Locate the cell with the specified text and output its [X, Y] center coordinate. 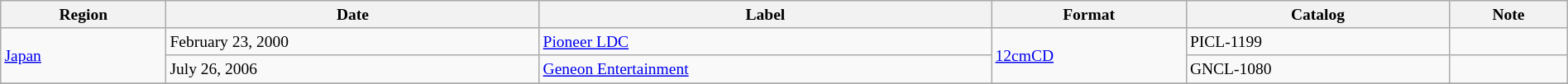
Format [1088, 15]
GNCL-1080 [1317, 69]
Geneon Entertainment [766, 69]
Japan [84, 56]
Label [766, 15]
July 26, 2006 [352, 69]
Date [352, 15]
Region [84, 15]
Catalog [1317, 15]
PICL-1199 [1317, 41]
Pioneer LDC [766, 41]
February 23, 2000 [352, 41]
Note [1508, 15]
12cmCD [1088, 56]
